Return the [X, Y] coordinate for the center point of the cell that contains the specified text.  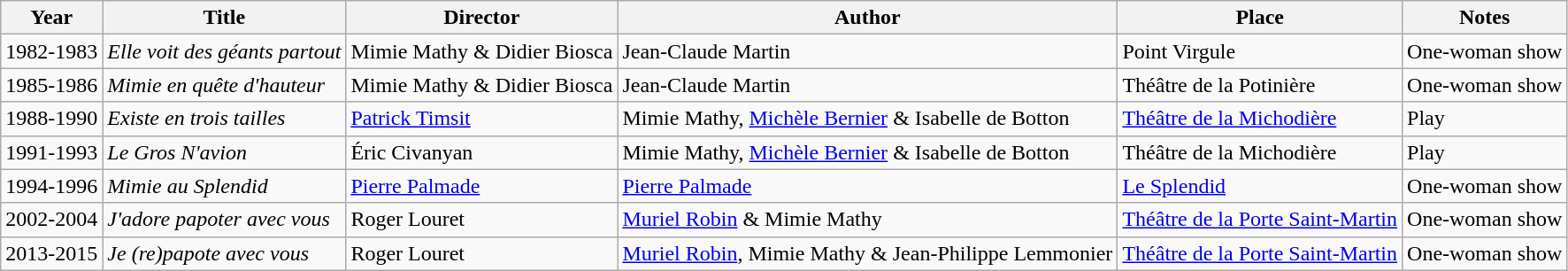
Year [51, 18]
Title [225, 18]
Muriel Robin, Mimie Mathy & Jean-Philippe Lemmonier [867, 253]
Elle voit des géants partout [225, 51]
1982-1983 [51, 51]
Place [1260, 18]
Le Gros N'avion [225, 152]
1991-1993 [51, 152]
Je (re)papote avec vous [225, 253]
Muriel Robin & Mimie Mathy [867, 220]
Mimie au Splendid [225, 186]
Notes [1485, 18]
Mimie en quête d'hauteur [225, 85]
1988-1990 [51, 119]
Patrick Timsit [481, 119]
Author [867, 18]
Existe en trois tailles [225, 119]
Éric Civanyan [481, 152]
Théâtre de la Potinière [1260, 85]
Le Splendid [1260, 186]
Director [481, 18]
2013-2015 [51, 253]
J'adore papoter avec vous [225, 220]
1994-1996 [51, 186]
2002-2004 [51, 220]
1985-1986 [51, 85]
Point Virgule [1260, 51]
